From the cell containing the given text, extract its center point as [X, Y] coordinate. 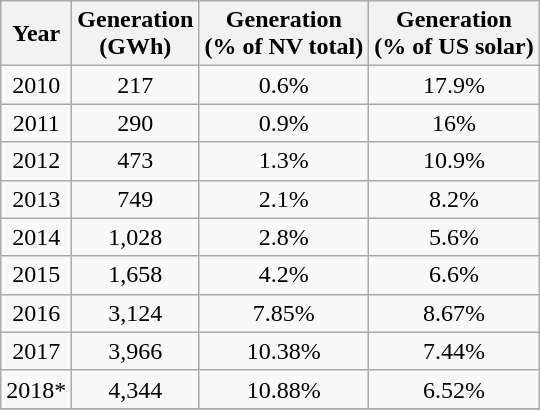
2017 [36, 351]
5.6% [454, 237]
217 [136, 85]
16% [454, 123]
17.9% [454, 85]
Generation (GWh) [136, 34]
10.9% [454, 161]
3,124 [136, 313]
2.1% [284, 199]
2013 [36, 199]
Year [36, 34]
4,344 [136, 389]
1,658 [136, 275]
0.9% [284, 123]
6.6% [454, 275]
10.38% [284, 351]
2012 [36, 161]
2011 [36, 123]
6.52% [454, 389]
2010 [36, 85]
2015 [36, 275]
2014 [36, 237]
Generation (% of NV total) [284, 34]
4.2% [284, 275]
2.8% [284, 237]
2018* [36, 389]
8.2% [454, 199]
7.85% [284, 313]
290 [136, 123]
3,966 [136, 351]
Generation (% of US solar) [454, 34]
2016 [36, 313]
0.6% [284, 85]
8.67% [454, 313]
10.88% [284, 389]
1.3% [284, 161]
1,028 [136, 237]
7.44% [454, 351]
749 [136, 199]
473 [136, 161]
